Search for the cell housing the specified text and yield its (x, y) center coordinate. 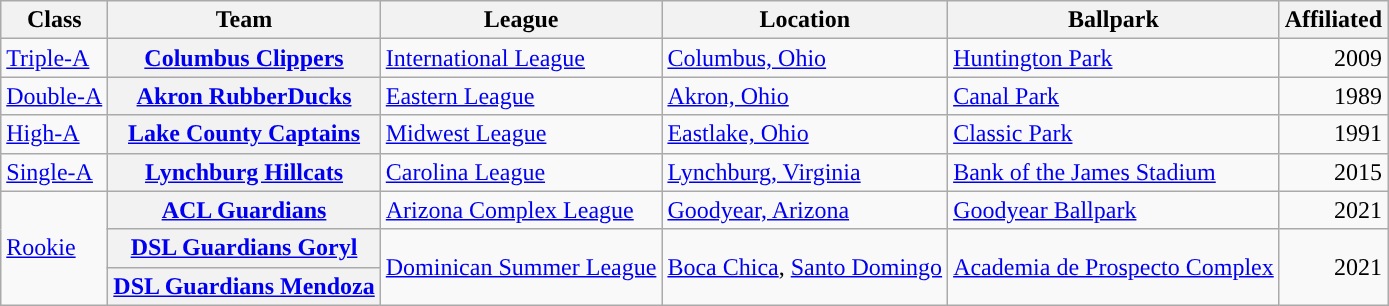
Goodyear, Arizona (805, 210)
International League (521, 58)
High-A (54, 134)
Akron, Ohio (805, 96)
Lake County Captains (244, 134)
Akron RubberDucks (244, 96)
Ballpark (1114, 20)
Eastern League (521, 96)
Dominican Summer League (521, 267)
Canal Park (1114, 96)
ACL Guardians (244, 210)
Boca Chica, Santo Domingo (805, 267)
Affiliated (1333, 20)
Classic Park (1114, 134)
1991 (1333, 134)
Single-A (54, 172)
Huntington Park (1114, 58)
Bank of the James Stadium (1114, 172)
Double-A (54, 96)
Lynchburg, Virginia (805, 172)
Carolina League (521, 172)
Team (244, 20)
League (521, 20)
Rookie (54, 248)
DSL Guardians Goryl (244, 248)
Arizona Complex League (521, 210)
DSL Guardians Mendoza (244, 286)
Midwest League (521, 134)
Lynchburg Hillcats (244, 172)
Triple-A (54, 58)
Location (805, 20)
Columbus Clippers (244, 58)
Class (54, 20)
Eastlake, Ohio (805, 134)
Columbus, Ohio (805, 58)
Academia de Prospecto Complex (1114, 267)
2009 (1333, 58)
1989 (1333, 96)
2015 (1333, 172)
Goodyear Ballpark (1114, 210)
